Determine the (X, Y) coordinate at the center of the cell enclosing the given text.  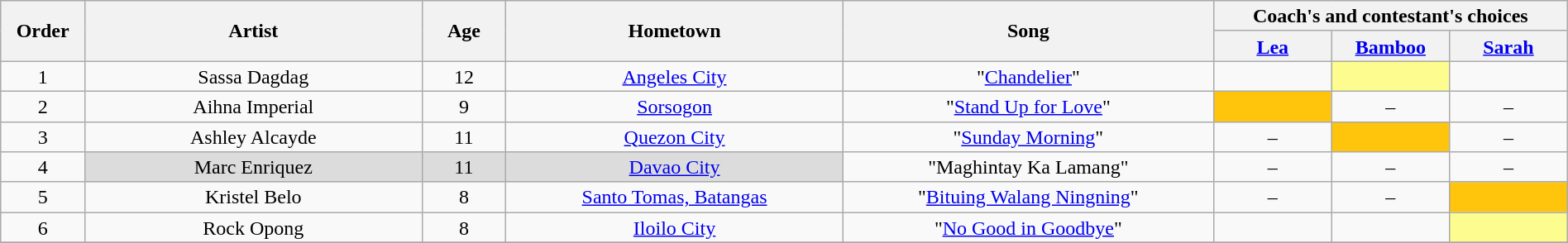
4 (43, 167)
"Chandelier" (1028, 76)
Bamboo (1391, 46)
3 (43, 137)
Santo Tomas, Batangas (675, 197)
Marc Enriquez (253, 167)
Sassa Dagdag (253, 76)
Rock Opong (253, 228)
Lea (1272, 46)
Ashley Alcayde (253, 137)
Age (464, 31)
Iloilo City (675, 228)
"Maghintay Ka Lamang" (1028, 167)
"Bituing Walang Ningning" (1028, 197)
Aihna Imperial (253, 106)
Angeles City (675, 76)
Sarah (1508, 46)
12 (464, 76)
6 (43, 228)
Artist (253, 31)
9 (464, 106)
Song (1028, 31)
1 (43, 76)
"No Good in Goodbye" (1028, 228)
"Sunday Morning" (1028, 137)
Kristel Belo (253, 197)
Sorsogon (675, 106)
Quezon City (675, 137)
Coach's and contestant's choices (1390, 17)
Order (43, 31)
Davao City (675, 167)
"Stand Up for Love" (1028, 106)
2 (43, 106)
Hometown (675, 31)
5 (43, 197)
